Provide the [x, y] coordinate of the cell's center where the given text is located.  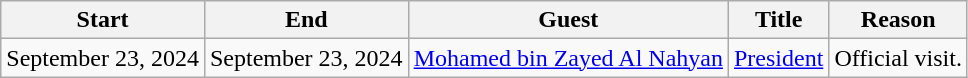
President [778, 58]
Official visit. [898, 58]
Title [778, 20]
Start [103, 20]
Mohamed bin Zayed Al Nahyan [568, 58]
Reason [898, 20]
Guest [568, 20]
End [306, 20]
